Output the (X, Y) coordinate of the center of the cell containing the given text.  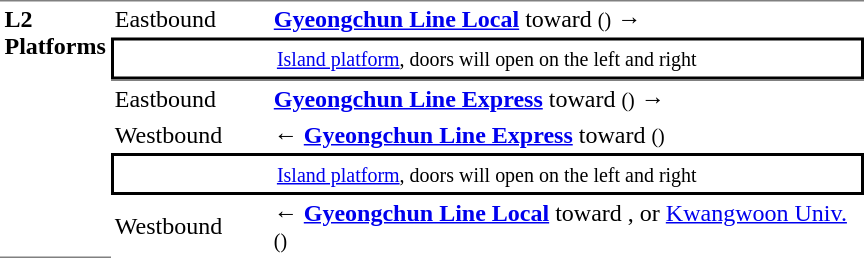
← Gyeongchun Line Express toward () (566, 135)
L2Platforms (55, 129)
← Gyeongchun Line Local toward , or Kwangwoon Univ. () (566, 226)
Gyeongchun Line Local toward () → (566, 19)
Gyeongchun Line Express toward () → (566, 99)
